Extract the [X, Y] coordinate from the center of the cell holding the provided text.  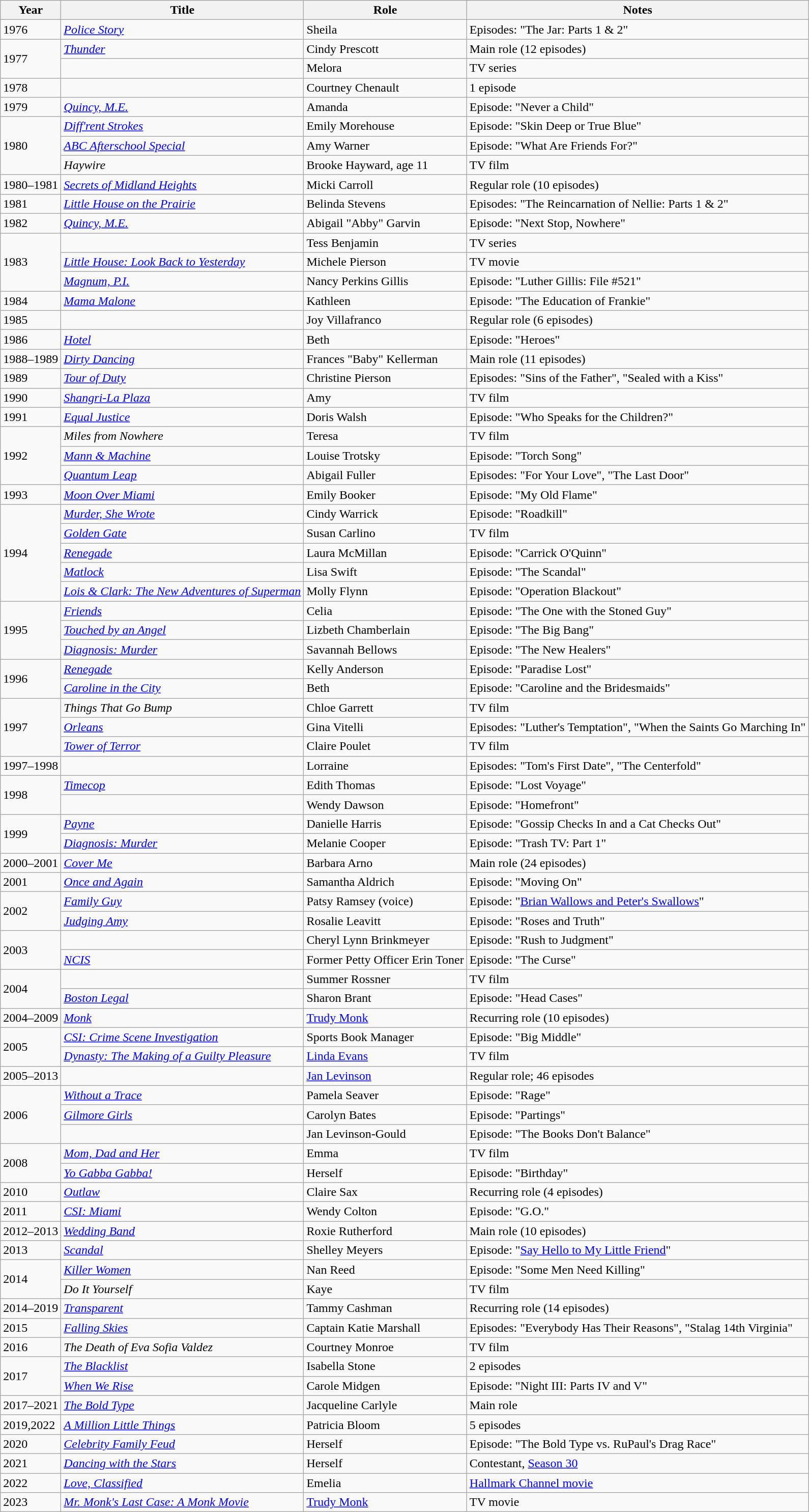
Episode: "Trash TV: Part 1" [638, 843]
Monk [182, 1018]
ABC Afterschool Special [182, 146]
Tower of Terror [182, 746]
Things That Go Bump [182, 708]
Main role (12 episodes) [638, 49]
Diff'rent Strokes [182, 126]
Kelly Anderson [385, 669]
Nancy Perkins Gillis [385, 282]
2013 [31, 1250]
Episode: "Roses and Truth" [638, 921]
Judging Amy [182, 921]
Episodes: "The Jar: Parts 1 & 2" [638, 30]
Do It Yourself [182, 1289]
Episode: "Moving On" [638, 882]
Patsy Ramsey (voice) [385, 902]
Samantha Aldrich [385, 882]
Molly Flynn [385, 592]
Scandal [182, 1250]
Susan Carlino [385, 533]
2019,2022 [31, 1424]
Episodes: "Everybody Has Their Reasons", "Stalag 14th Virginia" [638, 1328]
Main role (11 episodes) [638, 359]
Magnum, P.I. [182, 282]
Melora [385, 68]
Jacqueline Carlyle [385, 1405]
Friends [182, 611]
Carolyn Bates [385, 1114]
1997 [31, 727]
Main role (10 episodes) [638, 1231]
Episode: "The Education of Frankie" [638, 301]
Regular role; 46 episodes [638, 1076]
Claire Sax [385, 1192]
Shelley Meyers [385, 1250]
Michele Pierson [385, 262]
Episode: "Caroline and the Bridesmaids" [638, 688]
Main role (24 episodes) [638, 863]
Mr. Monk's Last Case: A Monk Movie [182, 1502]
1997–1998 [31, 766]
Frances "Baby" Kellerman [385, 359]
1989 [31, 378]
2005–2013 [31, 1076]
Shangri-La Plaza [182, 398]
Episode: "Head Cases" [638, 998]
2023 [31, 1502]
The Death of Eva Sofia Valdez [182, 1347]
Dirty Dancing [182, 359]
Episode: "Carrick O'Quinn" [638, 552]
Family Guy [182, 902]
Notes [638, 10]
Cover Me [182, 863]
CSI: Crime Scene Investigation [182, 1037]
2021 [31, 1463]
Lizbeth Chamberlain [385, 630]
2010 [31, 1192]
Episodes: "The Reincarnation of Nellie: Parts 1 & 2" [638, 204]
2017 [31, 1376]
1993 [31, 494]
Title [182, 10]
Caroline in the City [182, 688]
Episode: "Operation Blackout" [638, 592]
Rosalie Leavitt [385, 921]
Episode: "Big Middle" [638, 1037]
Dynasty: The Making of a Guilty Pleasure [182, 1056]
Episode: "Rage" [638, 1095]
Recurring role (10 episodes) [638, 1018]
Episode: "Torch Song" [638, 456]
NCIS [182, 960]
Episode: "The Bold Type vs. RuPaul's Drag Race" [638, 1444]
Episode: "The New Healers" [638, 650]
Transparent [182, 1308]
Celebrity Family Feud [182, 1444]
Savannah Bellows [385, 650]
1980–1981 [31, 184]
Episode: "Paradise Lost" [638, 669]
2004 [31, 989]
Sports Book Manager [385, 1037]
Nan Reed [385, 1270]
Regular role (10 episodes) [638, 184]
Quantum Leap [182, 475]
2011 [31, 1212]
Episode: "The Books Don't Balance" [638, 1134]
Hotel [182, 340]
1994 [31, 552]
2014–2019 [31, 1308]
Gina Vitelli [385, 727]
Episode: "Roadkill" [638, 514]
Year [31, 10]
2000–2001 [31, 863]
Episode: "What Are Friends For?" [638, 146]
Moon Over Miami [182, 494]
Episode: "Heroes" [638, 340]
Amy [385, 398]
Barbara Arno [385, 863]
Episode: "Lost Voyage" [638, 785]
Wendy Dawson [385, 804]
Emma [385, 1153]
CSI: Miami [182, 1212]
Episode: "G.O." [638, 1212]
Mann & Machine [182, 456]
Equal Justice [182, 417]
2 episodes [638, 1366]
1988–1989 [31, 359]
Joy Villafranco [385, 320]
Dancing with the Stars [182, 1463]
The Bold Type [182, 1405]
Outlaw [182, 1192]
2002 [31, 911]
Episode: "Skin Deep or True Blue" [638, 126]
Episode: "Some Men Need Killing" [638, 1270]
Teresa [385, 436]
Without a Trace [182, 1095]
Episode: "Next Stop, Nowhere" [638, 223]
Lorraine [385, 766]
1998 [31, 795]
Kaye [385, 1289]
1982 [31, 223]
Killer Women [182, 1270]
Cindy Prescott [385, 49]
Sheila [385, 30]
Secrets of Midland Heights [182, 184]
Lois & Clark: The New Adventures of Superman [182, 592]
Episode: "My Old Flame" [638, 494]
Courtney Chenault [385, 88]
2014 [31, 1279]
Recurring role (4 episodes) [638, 1192]
Lisa Swift [385, 572]
Touched by an Angel [182, 630]
Episode: "The Big Bang" [638, 630]
Wedding Band [182, 1231]
2017–2021 [31, 1405]
Tammy Cashman [385, 1308]
Christine Pierson [385, 378]
Falling Skies [182, 1328]
Brooke Hayward, age 11 [385, 165]
Emelia [385, 1483]
Police Story [182, 30]
Edith Thomas [385, 785]
1985 [31, 320]
Little House: Look Back to Yesterday [182, 262]
2008 [31, 1163]
Timecop [182, 785]
Carole Midgen [385, 1386]
Orleans [182, 727]
Cheryl Lynn Brinkmeyer [385, 940]
Little House on the Prairie [182, 204]
Emily Morehouse [385, 126]
Episode: "Birthday" [638, 1172]
Wendy Colton [385, 1212]
Episode: "The Curse" [638, 960]
Haywire [182, 165]
Abigail "Abby" Garvin [385, 223]
Cindy Warrick [385, 514]
2020 [31, 1444]
Episode: "Partings" [638, 1114]
1999 [31, 833]
Amanda [385, 107]
Abigail Fuller [385, 475]
Former Petty Officer Erin Toner [385, 960]
Danielle Harris [385, 824]
1991 [31, 417]
Belinda Stevens [385, 204]
Isabella Stone [385, 1366]
Claire Poulet [385, 746]
Recurring role (14 episodes) [638, 1308]
Episodes: "Tom's First Date", "The Centerfold" [638, 766]
Patricia Bloom [385, 1424]
2022 [31, 1483]
Boston Legal [182, 998]
1980 [31, 146]
2015 [31, 1328]
Kathleen [385, 301]
Mama Malone [182, 301]
Episode: "The Scandal" [638, 572]
Episode: "Gossip Checks In and a Cat Checks Out" [638, 824]
Thunder [182, 49]
Louise Trotsky [385, 456]
1984 [31, 301]
2016 [31, 1347]
1996 [31, 679]
Matlock [182, 572]
Courtney Monroe [385, 1347]
Once and Again [182, 882]
Episode: "Night III: Parts IV and V" [638, 1386]
2012–2013 [31, 1231]
Gilmore Girls [182, 1114]
Doris Walsh [385, 417]
2001 [31, 882]
Hallmark Channel movie [638, 1483]
Micki Carroll [385, 184]
1990 [31, 398]
Golden Gate [182, 533]
When We Rise [182, 1386]
The Blacklist [182, 1366]
1979 [31, 107]
2003 [31, 950]
Episode: "Never a Child" [638, 107]
Episode: "The One with the Stoned Guy" [638, 611]
Role [385, 10]
Murder, She Wrote [182, 514]
Episodes: "For Your Love", "The Last Door" [638, 475]
2004–2009 [31, 1018]
Episode: "Luther Gillis: File #521" [638, 282]
Contestant, Season 30 [638, 1463]
Episode: "Who Speaks for the Children?" [638, 417]
1978 [31, 88]
Melanie Cooper [385, 843]
1983 [31, 262]
Sharon Brant [385, 998]
Episodes: "Luther's Temptation", "When the Saints Go Marching In" [638, 727]
Linda Evans [385, 1056]
Amy Warner [385, 146]
Love, Classified [182, 1483]
Jan Levinson-Gould [385, 1134]
Roxie Rutherford [385, 1231]
1992 [31, 456]
1976 [31, 30]
Emily Booker [385, 494]
Episode: "Homefront" [638, 804]
Chloe Garrett [385, 708]
Mom, Dad and Her [182, 1153]
Regular role (6 episodes) [638, 320]
5 episodes [638, 1424]
A Million Little Things [182, 1424]
Episodes: "Sins of the Father", "Sealed with a Kiss" [638, 378]
Celia [385, 611]
Tour of Duty [182, 378]
Laura McMillan [385, 552]
Payne [182, 824]
Episode: "Say Hello to My Little Friend" [638, 1250]
Episode: "Rush to Judgment" [638, 940]
Summer Rossner [385, 979]
Episode: "Brian Wallows and Peter's Swallows" [638, 902]
1 episode [638, 88]
1986 [31, 340]
Pamela Seaver [385, 1095]
Yo Gabba Gabba! [182, 1172]
1981 [31, 204]
Jan Levinson [385, 1076]
2006 [31, 1114]
1995 [31, 630]
Miles from Nowhere [182, 436]
Main role [638, 1405]
1977 [31, 59]
Tess Benjamin [385, 243]
Captain Katie Marshall [385, 1328]
2005 [31, 1047]
